Extract the [X, Y] coordinate from the center of the cell holding the provided text.  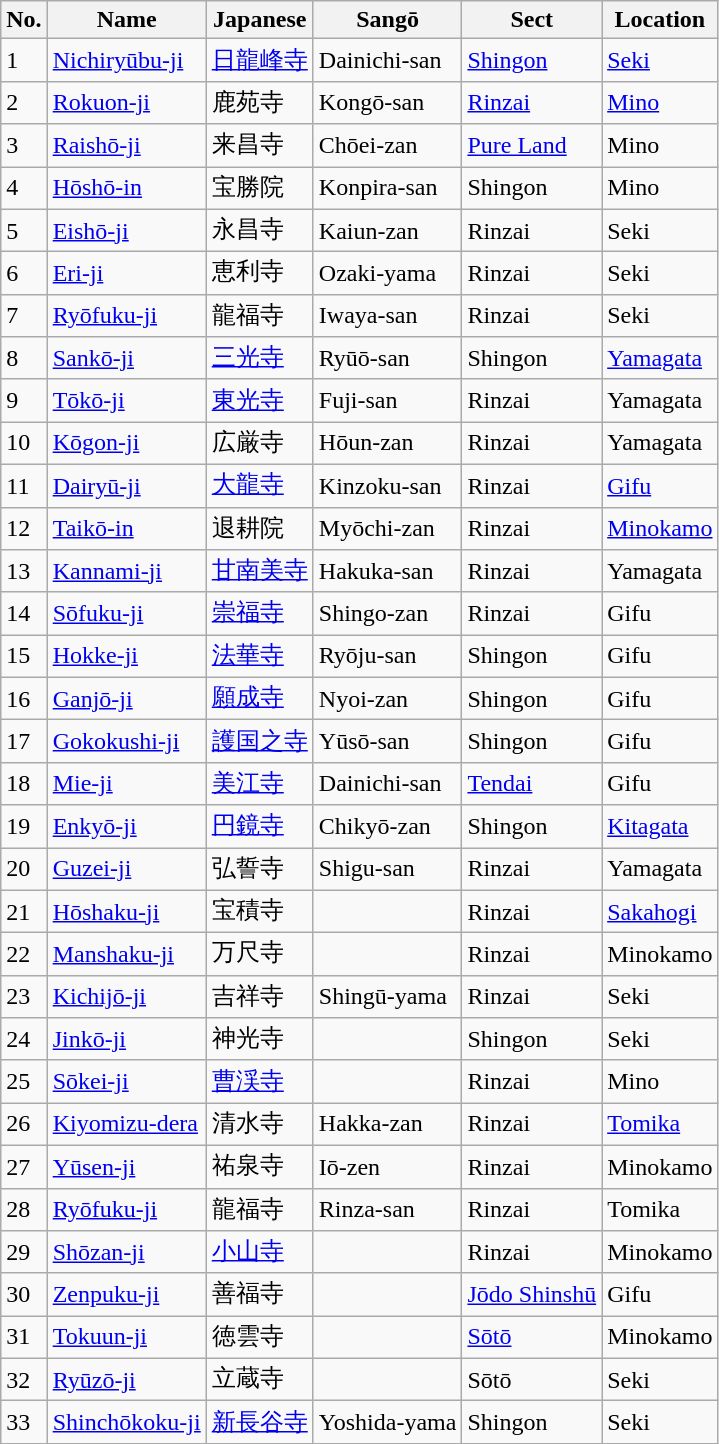
29 [24, 1252]
善福寺 [260, 1294]
Fuji-san [388, 400]
20 [24, 870]
崇福寺 [260, 614]
Ryūzō-ji [126, 1380]
願成寺 [260, 698]
16 [24, 698]
2 [24, 102]
Tendai [532, 784]
33 [24, 1422]
5 [24, 230]
三光寺 [260, 358]
Eri-ji [126, 274]
Ryūō-san [388, 358]
立蔵寺 [260, 1380]
Shinchōkoku-ji [126, 1422]
3 [24, 146]
新長谷寺 [260, 1422]
退耕院 [260, 528]
31 [24, 1338]
14 [24, 614]
13 [24, 572]
32 [24, 1380]
Sangō [388, 20]
23 [24, 996]
宝勝院 [260, 188]
Yūsen-ji [126, 1166]
Zenpuku-ji [126, 1294]
Konpira-san [388, 188]
10 [24, 444]
19 [24, 826]
Chōei-zan [388, 146]
18 [24, 784]
Kaiun-zan [388, 230]
No. [24, 20]
Gokokushi-ji [126, 742]
Shōzan-ji [126, 1252]
Yūsō-san [388, 742]
Kichijō-ji [126, 996]
Hokke-ji [126, 656]
万尺寺 [260, 954]
Hōun-zan [388, 444]
26 [24, 1124]
Sakahogi [660, 912]
Nichiryūbu-ji [126, 60]
美江寺 [260, 784]
法華寺 [260, 656]
宝積寺 [260, 912]
円鏡寺 [260, 826]
Shigu-san [388, 870]
Iō-zen [388, 1166]
神光寺 [260, 1040]
25 [24, 1082]
4 [24, 188]
Nyoi-zan [388, 698]
Kōgon-ji [126, 444]
吉祥寺 [260, 996]
Jinkō-ji [126, 1040]
24 [24, 1040]
Eishō-ji [126, 230]
Tokuun-ji [126, 1338]
Rinza-san [388, 1210]
Rokuon-ji [126, 102]
Taikō-in [126, 528]
21 [24, 912]
Hakka-zan [388, 1124]
Hōshaku-ji [126, 912]
来昌寺 [260, 146]
Shingo-zan [388, 614]
11 [24, 486]
Dairyū-ji [126, 486]
15 [24, 656]
Hakuka-san [388, 572]
大龍寺 [260, 486]
鹿苑寺 [260, 102]
8 [24, 358]
永昌寺 [260, 230]
17 [24, 742]
甘南美寺 [260, 572]
Sōfuku-ji [126, 614]
1 [24, 60]
Tōkō-ji [126, 400]
Kitagata [660, 826]
護国之寺 [260, 742]
30 [24, 1294]
Ganjō-ji [126, 698]
Raishō-ji [126, 146]
Sankō-ji [126, 358]
Sōkei-ji [126, 1082]
Shingū-yama [388, 996]
Jōdo Shinshū [532, 1294]
Ozaki-yama [388, 274]
恵利寺 [260, 274]
徳雲寺 [260, 1338]
Manshaku-ji [126, 954]
曹渓寺 [260, 1082]
Kinzoku-san [388, 486]
Myōchi-zan [388, 528]
弘誓寺 [260, 870]
Yoshida-yama [388, 1422]
Enkyō-ji [126, 826]
Location [660, 20]
Kongō-san [388, 102]
Iwaya-san [388, 316]
広厳寺 [260, 444]
Ryōju-san [388, 656]
Pure Land [532, 146]
Name [126, 20]
祐泉寺 [260, 1166]
6 [24, 274]
28 [24, 1210]
7 [24, 316]
Kannami-ji [126, 572]
Hōshō-in [126, 188]
9 [24, 400]
Guzei-ji [126, 870]
27 [24, 1166]
Sect [532, 20]
Japanese [260, 20]
日龍峰寺 [260, 60]
Mie-ji [126, 784]
東光寺 [260, 400]
12 [24, 528]
小山寺 [260, 1252]
Chikyō-zan [388, 826]
Kiyomizu-dera [126, 1124]
22 [24, 954]
清水寺 [260, 1124]
